Pinpoint the cell where the given text exists, returning its [X, Y] midpoint coordinate. 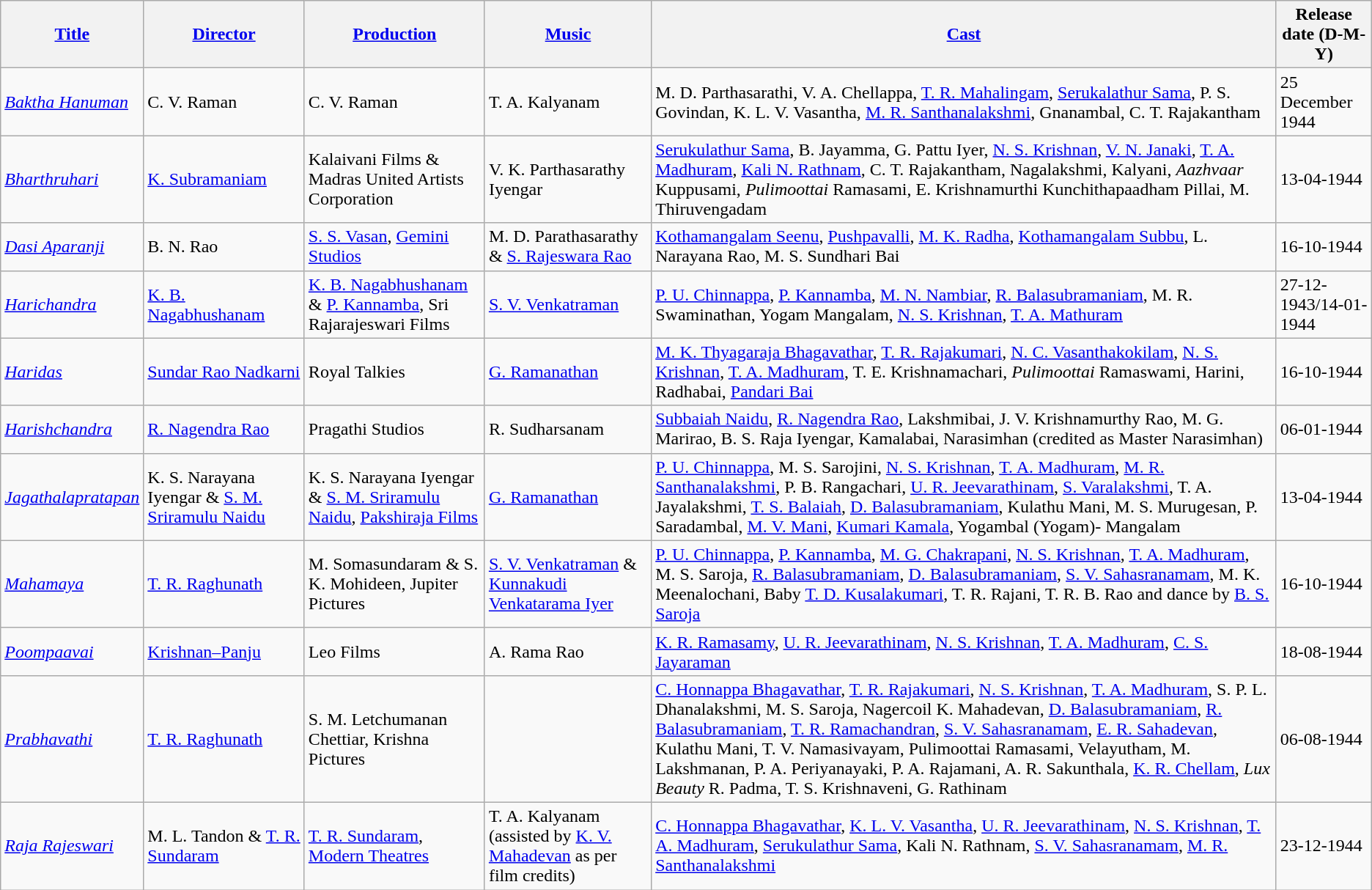
Harichandra [72, 304]
Baktha Hanuman [72, 102]
Cast [965, 34]
Music [567, 34]
23-12-1944 [1324, 846]
K. Subramaniam [224, 179]
A. Rama Rao [567, 651]
M. Somasundaram & S. K. Mohideen, Jupiter Pictures [394, 584]
Royal Talkies [394, 372]
27-12-1943/14-01-1944 [1324, 304]
K. B. Nagabhushanam & P. Kannamba, Sri Rajarajeswari Films [394, 304]
R. Sudharsanam [567, 430]
Raja Rajeswari [72, 846]
18-08-1944 [1324, 651]
Title [72, 34]
S. M. Letchumanan Chettiar, Krishna Pictures [394, 739]
T. R. Sundaram, Modern Theatres [394, 846]
S. V. Venkatraman [567, 304]
Krishnan–Panju [224, 651]
K. B. Nagabhushanam [224, 304]
Bharthruhari [72, 179]
Mahamaya [72, 584]
Leo Films [394, 651]
Director [224, 34]
M. L. Tandon & T. R. Sundaram [224, 846]
Haridas [72, 372]
Sundar Rao Nadkarni [224, 372]
S. S. Vasan, Gemini Studios [394, 246]
M. D. Parathasarathy & S. Rajeswara Rao [567, 246]
R. Nagendra Rao [224, 430]
Jagathalapratapan [72, 497]
S. V. Venkatraman & Kunnakudi Venkatarama Iyer [567, 584]
Harishchandra [72, 430]
25 December 1944 [1324, 102]
P. U. Chinnappa, P. Kannamba, M. N. Nambiar, R. Balasubramaniam, M. R. Swaminathan, Yogam Mangalam, N. S. Krishnan, T. A. Mathuram [965, 304]
K. S. Narayana Iyengar & S. M. Sriramulu Naidu, Pakshiraja Films [394, 497]
Kothamangalam Seenu, Pushpavalli, M. K. Radha, Kothamangalam Subbu, L. Narayana Rao, M. S. Sundhari Bai [965, 246]
06-01-1944 [1324, 430]
K. R. Ramasamy, U. R. Jeevarathinam, N. S. Krishnan, T. A. Madhuram, C. S. Jayaraman [965, 651]
Prabhavathi [72, 739]
Dasi Aparanji [72, 246]
T. A. Kalyanam [567, 102]
Pragathi Studios [394, 430]
B. N. Rao [224, 246]
Poompaavai [72, 651]
K. S. Narayana Iyengar & S. M. Sriramulu Naidu [224, 497]
Production [394, 34]
06-08-1944 [1324, 739]
T. A. Kalyanam (assisted by K. V. Mahadevan as per film credits) [567, 846]
Kalaivani Films & Madras United Artists Corporation [394, 179]
Release date (D-M-Y) [1324, 34]
V. K. Parthasarathy Iyengar [567, 179]
